Extract the (x, y) coordinate from the center of the cell holding the provided text.  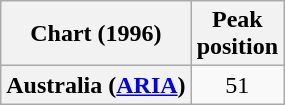
Peakposition (237, 34)
Australia (ARIA) (96, 85)
Chart (1996) (96, 34)
51 (237, 85)
